Determine the [X, Y] coordinate at the center of the cell enclosing the given text.  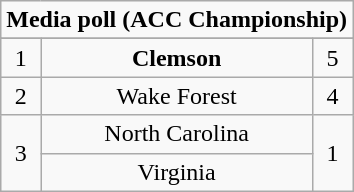
5 [332, 58]
2 [21, 96]
3 [21, 153]
Virginia [176, 172]
North Carolina [176, 134]
Wake Forest [176, 96]
Media poll (ACC Championship) [177, 20]
Clemson [176, 58]
4 [332, 96]
